Identify which cell holds the provided text, then report its [x, y] central coordinate. 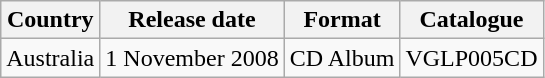
Release date [192, 20]
VGLP005CD [472, 58]
Country [50, 20]
CD Album [342, 58]
Australia [50, 58]
Catalogue [472, 20]
1 November 2008 [192, 58]
Format [342, 20]
